Detect which cell encompasses the target text, then output its [X, Y] center coordinate. 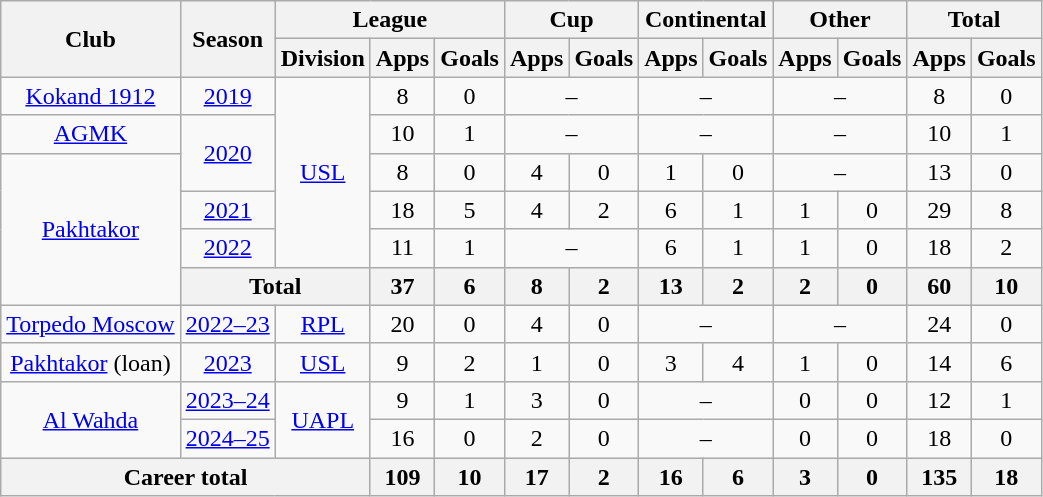
UAPL [322, 419]
Career total [186, 477]
5 [470, 210]
24 [939, 324]
Pakhtakor (loan) [90, 362]
2023–24 [228, 400]
Other [840, 20]
AGMK [90, 134]
2020 [228, 153]
2019 [228, 96]
Continental [706, 20]
17 [536, 477]
29 [939, 210]
Torpedo Moscow [90, 324]
Club [90, 39]
Pakhtakor [90, 229]
11 [402, 248]
Division [322, 58]
2022 [228, 248]
Kokand 1912 [90, 96]
20 [402, 324]
2023 [228, 362]
12 [939, 400]
135 [939, 477]
14 [939, 362]
2021 [228, 210]
109 [402, 477]
Al Wahda [90, 419]
60 [939, 286]
League [390, 20]
Cup [571, 20]
RPL [322, 324]
Season [228, 39]
2024–25 [228, 438]
37 [402, 286]
2022–23 [228, 324]
